Output the [x, y] coordinate of the center of the cell containing the given text.  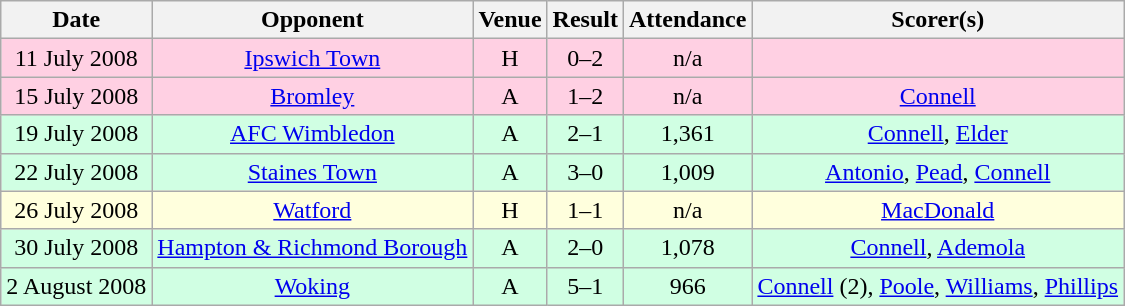
Woking [312, 286]
5–1 [585, 286]
1,361 [687, 134]
22 July 2008 [76, 172]
0–2 [585, 58]
19 July 2008 [76, 134]
26 July 2008 [76, 210]
AFC Wimbledon [312, 134]
Scorer(s) [938, 20]
1,078 [687, 248]
2–1 [585, 134]
Date [76, 20]
2–0 [585, 248]
3–0 [585, 172]
Connell, Elder [938, 134]
Opponent [312, 20]
Attendance [687, 20]
15 July 2008 [76, 96]
Watford [312, 210]
Staines Town [312, 172]
966 [687, 286]
MacDonald [938, 210]
Result [585, 20]
Connell [938, 96]
Connell, Ademola [938, 248]
2 August 2008 [76, 286]
11 July 2008 [76, 58]
1–2 [585, 96]
Venue [510, 20]
Connell (2), Poole, Williams, Phillips [938, 286]
Bromley [312, 96]
1–1 [585, 210]
Antonio, Pead, Connell [938, 172]
30 July 2008 [76, 248]
Hampton & Richmond Borough [312, 248]
1,009 [687, 172]
Ipswich Town [312, 58]
